Locate the cell with the specified text and output its (x, y) center coordinate. 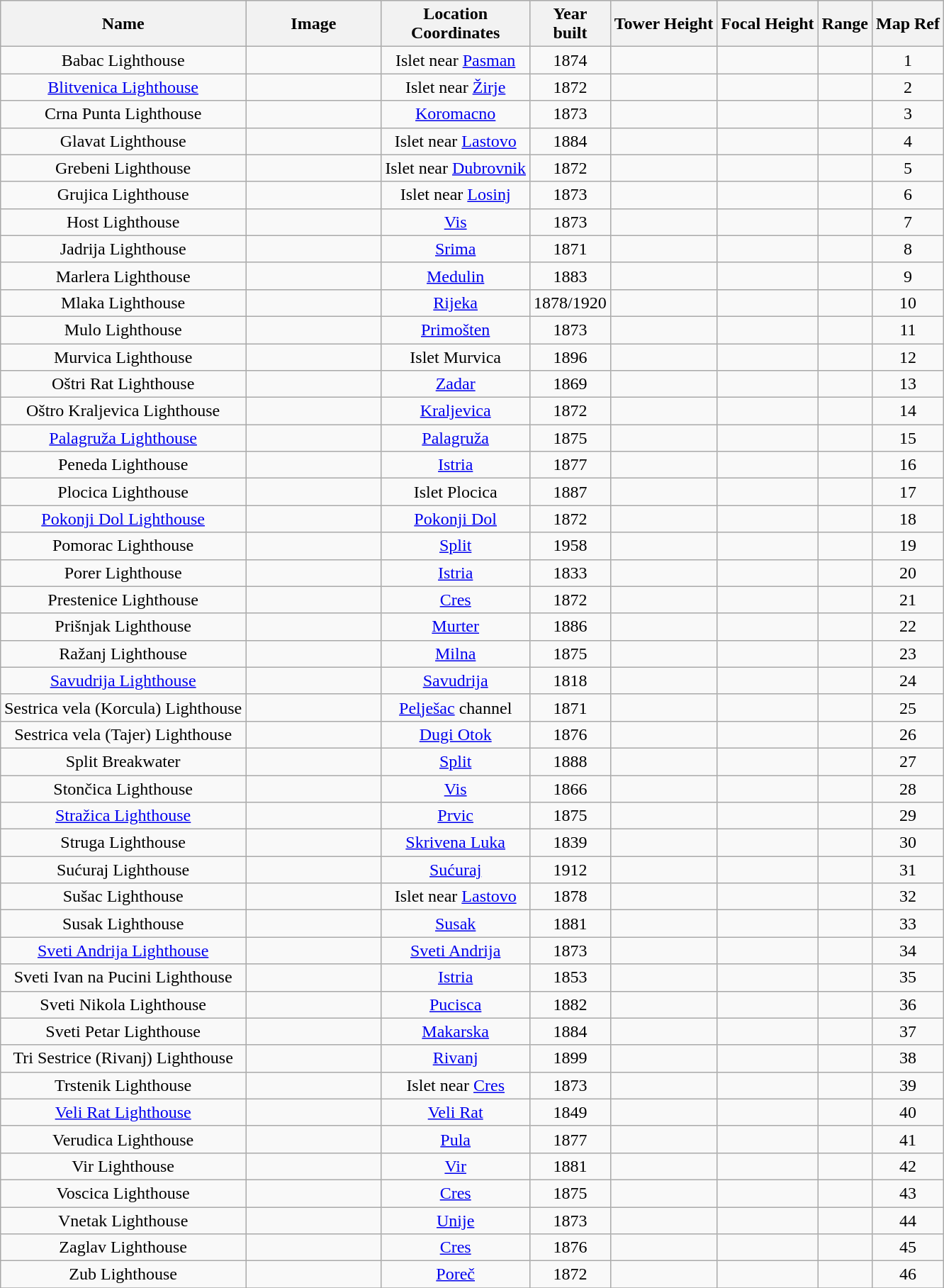
7 (907, 222)
Unije (456, 1220)
43 (907, 1193)
22 (907, 627)
Peneda Lighthouse (123, 465)
27 (907, 761)
Murter (456, 627)
Porer Lighthouse (123, 573)
Palagruža Lighthouse (123, 438)
Milna (456, 654)
Dugi Otok (456, 734)
Stražica Lighthouse (123, 816)
Tri Sestrice (Rivanj) Lighthouse (123, 1058)
33 (907, 924)
Islet near Dubrovnik (456, 168)
1 (907, 60)
36 (907, 1004)
42 (907, 1166)
Veli Rat Lighthouse (123, 1112)
Rivanj (456, 1058)
34 (907, 951)
17 (907, 492)
Islet near Žirje (456, 87)
1839 (571, 843)
Name (123, 24)
Split Breakwater (123, 761)
1899 (571, 1058)
Sućuraj (456, 870)
Ražanj Lighthouse (123, 654)
Vir Lighthouse (123, 1166)
1849 (571, 1112)
Zadar (456, 384)
6 (907, 195)
11 (907, 330)
Focal Height (768, 24)
Murvica Lighthouse (123, 357)
Poreč (456, 1275)
14 (907, 411)
28 (907, 789)
Savudrija Lighthouse (123, 681)
1896 (571, 357)
4 (907, 141)
25 (907, 707)
Zaglav Lighthouse (123, 1248)
Glavat Lighthouse (123, 141)
1888 (571, 761)
1833 (571, 573)
16 (907, 465)
10 (907, 303)
1866 (571, 789)
45 (907, 1248)
Islet near Losinj (456, 195)
Pokonji Dol Lighthouse (123, 519)
Image (313, 24)
Sušac Lighthouse (123, 897)
5 (907, 168)
Marlera Lighthouse (123, 276)
Mlaka Lighthouse (123, 303)
Voscica Lighthouse (123, 1193)
Kraljevica (456, 411)
Struga Lighthouse (123, 843)
1882 (571, 1004)
Sveti Ivan na Pucini Lighthouse (123, 978)
Prišnjak Lighthouse (123, 627)
Vir (456, 1166)
41 (907, 1139)
Susak (456, 924)
26 (907, 734)
Koromacno (456, 114)
Savudrija (456, 681)
37 (907, 1031)
Pomorac Lighthouse (123, 546)
Veli Rat (456, 1112)
1886 (571, 627)
Blitvenica Lighthouse (123, 87)
Sestrica vela (Tajer) Lighthouse (123, 734)
Zub Lighthouse (123, 1275)
1869 (571, 384)
Medulin (456, 276)
23 (907, 654)
Grebeni Lighthouse (123, 168)
31 (907, 870)
Sestrica vela (Korcula) Lighthouse (123, 707)
Sveti Andrija Lighthouse (123, 951)
40 (907, 1112)
Pula (456, 1139)
Islet Murvica (456, 357)
29 (907, 816)
Susak Lighthouse (123, 924)
13 (907, 384)
Rijeka (456, 303)
Plocica Lighthouse (123, 492)
Islet Plocica (456, 492)
Trstenik Lighthouse (123, 1085)
Islet near Cres (456, 1085)
46 (907, 1275)
Range (845, 24)
Stončica Lighthouse (123, 789)
Prvic (456, 816)
1958 (571, 546)
32 (907, 897)
1912 (571, 870)
Pucisca (456, 1004)
35 (907, 978)
Prestenice Lighthouse (123, 600)
Pelješac channel (456, 707)
Verudica Lighthouse (123, 1139)
Yearbuilt (571, 24)
Sućuraj Lighthouse (123, 870)
Host Lighthouse (123, 222)
1853 (571, 978)
Map Ref (907, 24)
Skrivena Luka (456, 843)
9 (907, 276)
20 (907, 573)
Vnetak Lighthouse (123, 1220)
8 (907, 249)
Jadrija Lighthouse (123, 249)
Babac Lighthouse (123, 60)
Palagruža (456, 438)
Pokonji Dol (456, 519)
1878/1920 (571, 303)
1878 (571, 897)
44 (907, 1220)
Sveti Andrija (456, 951)
21 (907, 600)
Oštri Rat Lighthouse (123, 384)
30 (907, 843)
Srima (456, 249)
2 (907, 87)
3 (907, 114)
24 (907, 681)
15 (907, 438)
Oštro Kraljevica Lighthouse (123, 411)
Makarska (456, 1031)
Location Coordinates (456, 24)
Primošten (456, 330)
Crna Punta Lighthouse (123, 114)
Grujica Lighthouse (123, 195)
18 (907, 519)
Tower Height (663, 24)
1883 (571, 276)
39 (907, 1085)
12 (907, 357)
1887 (571, 492)
Sveti Petar Lighthouse (123, 1031)
38 (907, 1058)
1818 (571, 681)
Islet near Pasman (456, 60)
1874 (571, 60)
Mulo Lighthouse (123, 330)
19 (907, 546)
Sveti Nikola Lighthouse (123, 1004)
